Determine the [x, y] coordinate at the center of the cell enclosing the given text.  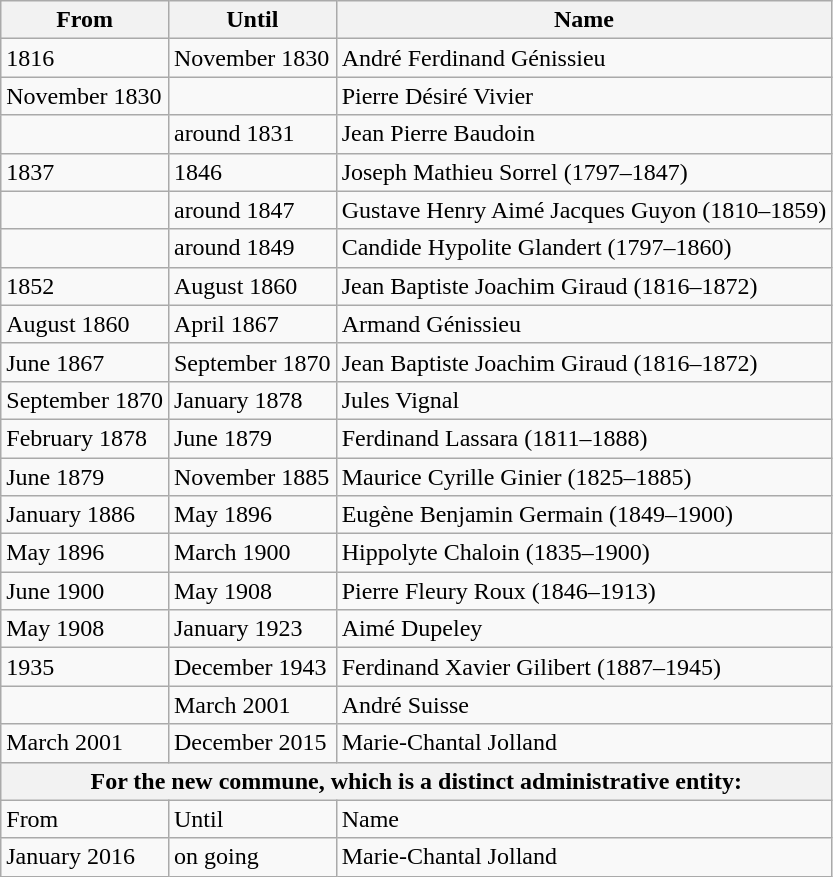
1837 [85, 172]
February 1878 [85, 438]
Jean Pierre Baudoin [584, 134]
January 1923 [252, 629]
Ferdinand Lassara (1811–1888) [584, 438]
around 1847 [252, 210]
Ferdinand Xavier Gilibert (1887–1945) [584, 667]
Maurice Cyrille Ginier (1825–1885) [584, 477]
Aimé Dupeley [584, 629]
Pierre Désiré Vivier [584, 96]
December 2015 [252, 743]
around 1831 [252, 134]
June 1867 [85, 362]
Gustave Henry Aimé Jacques Guyon (1810–1859) [584, 210]
on going [252, 857]
January 1886 [85, 515]
Eugène Benjamin Germain (1849–1900) [584, 515]
Hippolyte Chaloin (1835–1900) [584, 553]
André Suisse [584, 705]
1935 [85, 667]
1846 [252, 172]
around 1849 [252, 248]
For the new commune, which is a distinct administrative entity: [416, 781]
Joseph Mathieu Sorrel (1797–1847) [584, 172]
Jules Vignal [584, 400]
January 2016 [85, 857]
April 1867 [252, 324]
1816 [85, 58]
March 1900 [252, 553]
January 1878 [252, 400]
Pierre Fleury Roux (1846–1913) [584, 591]
November 1885 [252, 477]
André Ferdinand Génissieu [584, 58]
1852 [85, 286]
June 1900 [85, 591]
Candide Hypolite Glandert (1797–1860) [584, 248]
December 1943 [252, 667]
Armand Génissieu [584, 324]
